Return the (x, y) coordinate for the center point of the cell that contains the specified text.  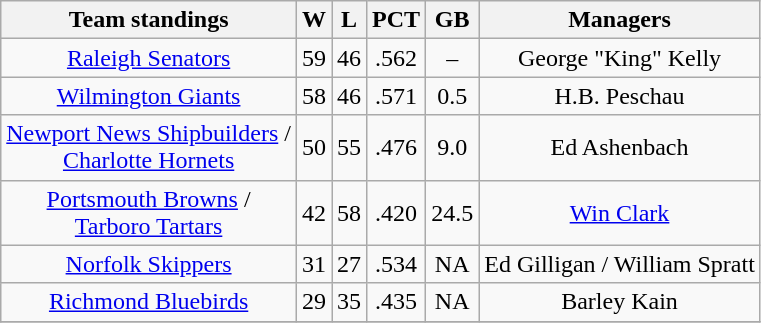
.534 (396, 264)
H.B. Peschau (620, 96)
31 (314, 264)
0.5 (452, 96)
35 (350, 302)
59 (314, 58)
Managers (620, 20)
.562 (396, 58)
9.0 (452, 148)
Raleigh Senators (149, 58)
27 (350, 264)
.476 (396, 148)
.435 (396, 302)
55 (350, 148)
Barley Kain (620, 302)
24.5 (452, 212)
Team standings (149, 20)
Norfolk Skippers (149, 264)
50 (314, 148)
George "King" Kelly (620, 58)
GB (452, 20)
.420 (396, 212)
Ed Gilligan / William Spratt (620, 264)
– (452, 58)
Ed Ashenbach (620, 148)
Wilmington Giants (149, 96)
Richmond Bluebirds (149, 302)
PCT (396, 20)
.571 (396, 96)
L (350, 20)
Newport News Shipbuilders / Charlotte Hornets (149, 148)
42 (314, 212)
29 (314, 302)
W (314, 20)
Portsmouth Browns / Tarboro Tartars (149, 212)
Win Clark (620, 212)
